Pinpoint the cell where the given text exists, returning its [X, Y] midpoint coordinate. 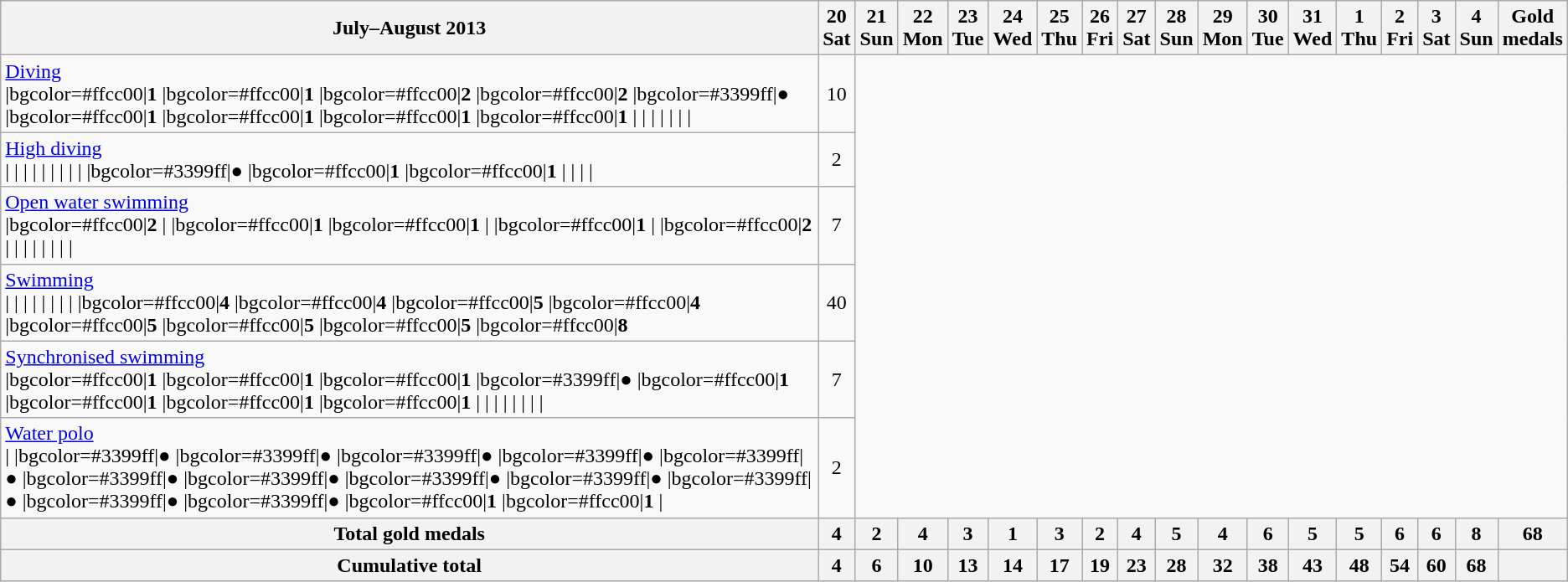
Total gold medals [410, 533]
32 [1223, 565]
28Sun [1176, 28]
17 [1060, 565]
19 [1101, 565]
29Mon [1223, 28]
High diving| | | | | | | | | |bgcolor=#3399ff|● |bgcolor=#ffcc00|1 |bgcolor=#ffcc00|1 | | | | [410, 159]
14 [1013, 565]
23Tue [968, 28]
24Wed [1013, 28]
Open water swimming|bgcolor=#ffcc00|2 | |bgcolor=#ffcc00|1 |bgcolor=#ffcc00|1 | |bgcolor=#ffcc00|1 | |bgcolor=#ffcc00|2 | | | | | | | | [410, 225]
40 [837, 302]
48 [1359, 565]
60 [1436, 565]
54 [1400, 565]
30Tue [1268, 28]
21Sun [876, 28]
1Thu [1359, 28]
July–August 2013 [410, 28]
26Fri [1101, 28]
25Thu [1060, 28]
4Sun [1476, 28]
20Sat [837, 28]
38 [1268, 565]
28 [1176, 565]
23 [1137, 565]
Goldmedals [1533, 28]
8 [1476, 533]
22Mon [923, 28]
27Sat [1137, 28]
Cumulative total [410, 565]
43 [1313, 565]
31Wed [1313, 28]
1 [1013, 533]
2Fri [1400, 28]
3Sat [1436, 28]
13 [968, 565]
